Pinpoint the cell where the given text exists, returning its [X, Y] midpoint coordinate. 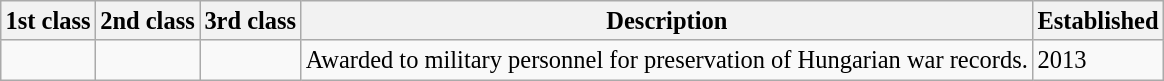
3rd class [250, 20]
Awarded to military personnel for preservation of Hungarian war records. [667, 60]
Description [667, 20]
2013 [1098, 60]
Established [1098, 20]
2nd class [147, 20]
1st class [48, 20]
